For the text-containing cell, return its midpoint in (x, y) coordinate format. 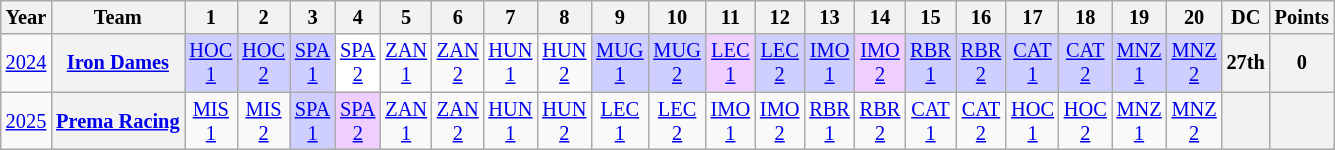
9 (620, 17)
10 (676, 17)
19 (1140, 17)
DC (1246, 17)
6 (458, 17)
1 (210, 17)
Points (1302, 17)
3 (312, 17)
13 (829, 17)
7 (511, 17)
12 (780, 17)
18 (1086, 17)
4 (358, 17)
MUG2 (676, 63)
Team (118, 17)
17 (1032, 17)
2025 (26, 121)
5 (406, 17)
0 (1302, 63)
8 (564, 17)
20 (1194, 17)
Prema Racing (118, 121)
11 (730, 17)
14 (880, 17)
15 (930, 17)
2 (264, 17)
MIS2 (264, 121)
2024 (26, 63)
MIS1 (210, 121)
16 (981, 17)
Iron Dames (118, 63)
Year (26, 17)
27th (1246, 63)
MUG1 (620, 63)
